Detect which cell encompasses the target text, then output its [X, Y] center coordinate. 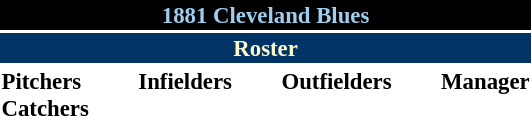
1881 Cleveland Blues [266, 15]
Roster [266, 48]
